From the cell containing the given text, extract its center point as [X, Y] coordinate. 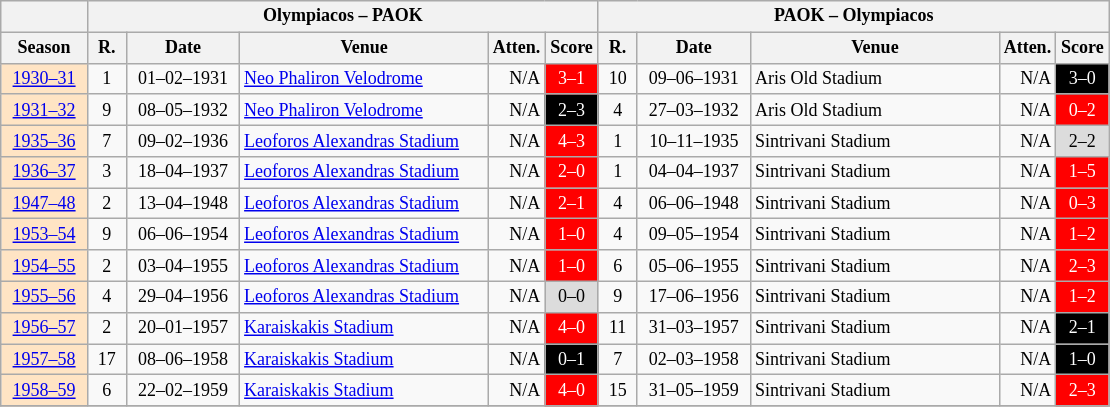
08–06–1958 [183, 360]
03–04–1955 [183, 266]
17–06–1956 [694, 296]
10 [618, 78]
1953–54 [44, 234]
1956–57 [44, 328]
PAOK – Olympiacos [854, 16]
31–05–1959 [694, 390]
09–06–1931 [694, 78]
1935–36 [44, 140]
02–03–1958 [694, 360]
1957–58 [44, 360]
05–06–1955 [694, 266]
10–11–1935 [694, 140]
27–03–1932 [694, 110]
06–06–1948 [694, 204]
01–02–1931 [183, 78]
06–06–1954 [183, 234]
04–04–1937 [694, 172]
Season [44, 48]
Olympiacos – PAOK [342, 16]
0–3 [1082, 204]
22–02–1959 [183, 390]
1955–56 [44, 296]
18–04–1937 [183, 172]
20–01–1957 [183, 328]
31–03–1957 [694, 328]
1954–55 [44, 266]
0–1 [572, 360]
1931–32 [44, 110]
15 [618, 390]
3–1 [572, 78]
17 [106, 360]
09–05–1954 [694, 234]
4–3 [572, 140]
1930–31 [44, 78]
3 [106, 172]
11 [618, 328]
1958–59 [44, 390]
09–02–1936 [183, 140]
0–0 [572, 296]
08–05–1932 [183, 110]
29–04–1956 [183, 296]
13–04–1948 [183, 204]
2–2 [1082, 140]
1–5 [1082, 172]
1936–37 [44, 172]
2–0 [572, 172]
0–2 [1082, 110]
1947–48 [44, 204]
3–0 [1082, 78]
